Return the [X, Y] coordinate for the center point of the cell that contains the specified text.  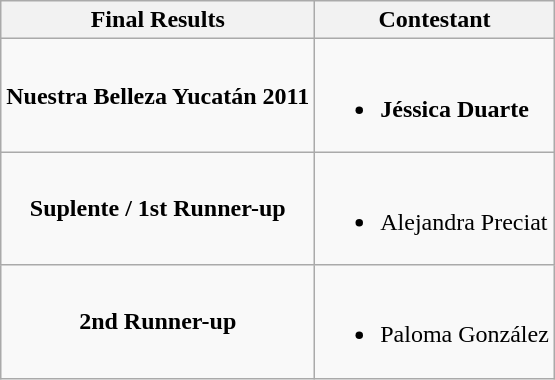
Suplente / 1st Runner-up [158, 208]
2nd Runner-up [158, 322]
Alejandra Preciat [435, 208]
Contestant [435, 20]
Nuestra Belleza Yucatán 2011 [158, 96]
Final Results [158, 20]
Jéssica Duarte [435, 96]
Paloma González [435, 322]
